For the text-containing cell, return its midpoint in [x, y] coordinate format. 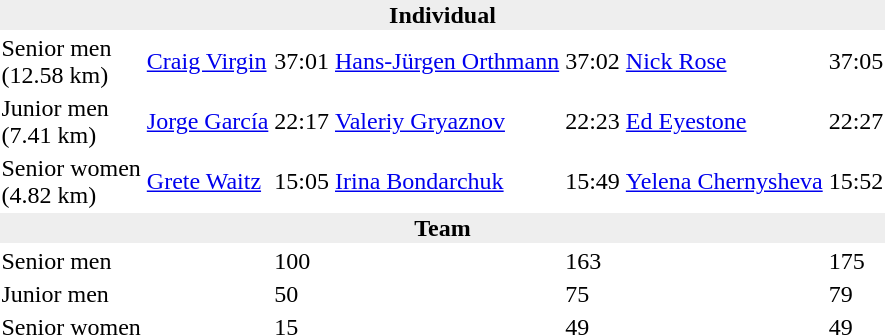
75 [593, 294]
Irina Bondarchuk [446, 182]
Individual [442, 15]
Hans-Jürgen Orthmann [446, 62]
Senior men [71, 261]
37:02 [593, 62]
15:52 [856, 182]
Senior men(12.58 km) [71, 62]
37:01 [302, 62]
Senior women(4.82 km) [71, 182]
79 [856, 294]
Jorge García [207, 122]
Junior men(7.41 km) [71, 122]
37:05 [856, 62]
Yelena Chernysheva [724, 182]
100 [302, 261]
Nick Rose [724, 62]
22:17 [302, 122]
Ed Eyestone [724, 122]
Craig Virgin [207, 62]
22:27 [856, 122]
15:05 [302, 182]
15:49 [593, 182]
Valeriy Gryaznov [446, 122]
22:23 [593, 122]
163 [593, 261]
Grete Waitz [207, 182]
Team [442, 228]
50 [302, 294]
Junior men [71, 294]
175 [856, 261]
